For the text-containing cell, return its midpoint in (x, y) coordinate format. 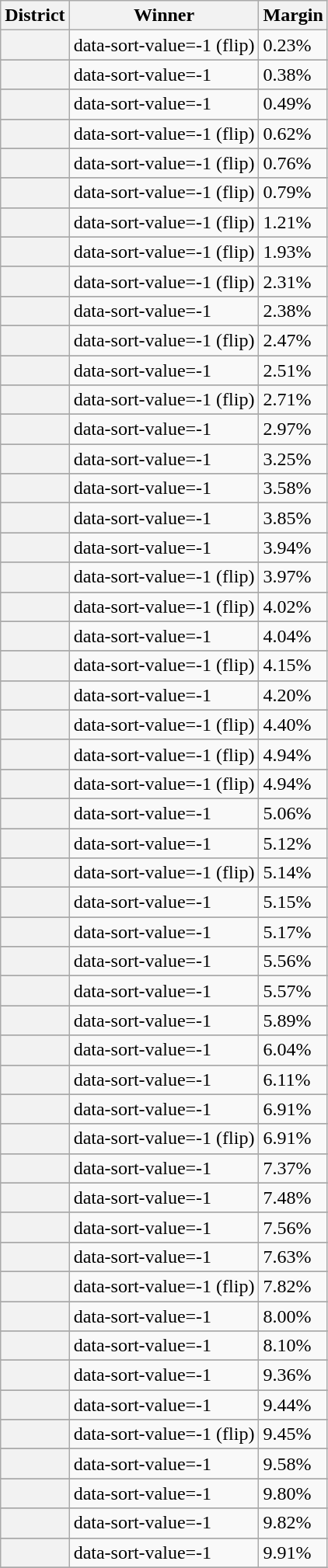
3.58% (293, 488)
2.38% (293, 311)
2.97% (293, 429)
9.80% (293, 1493)
9.91% (293, 1552)
2.31% (293, 281)
9.36% (293, 1375)
5.56% (293, 961)
5.12% (293, 843)
5.06% (293, 813)
2.47% (293, 340)
4.40% (293, 725)
3.85% (293, 518)
5.57% (293, 991)
3.25% (293, 459)
2.71% (293, 400)
District (35, 16)
6.04% (293, 1050)
7.48% (293, 1198)
9.58% (293, 1464)
5.89% (293, 1020)
2.51% (293, 370)
0.76% (293, 163)
0.62% (293, 134)
7.82% (293, 1286)
5.14% (293, 873)
7.63% (293, 1257)
9.45% (293, 1434)
1.93% (293, 252)
Margin (293, 16)
9.44% (293, 1405)
3.94% (293, 548)
5.17% (293, 932)
3.97% (293, 577)
9.82% (293, 1523)
0.49% (293, 104)
4.15% (293, 666)
4.04% (293, 636)
0.38% (293, 75)
4.02% (293, 607)
7.56% (293, 1227)
Winner (164, 16)
4.20% (293, 695)
8.00% (293, 1316)
0.23% (293, 45)
5.15% (293, 902)
8.10% (293, 1346)
1.21% (293, 222)
7.37% (293, 1168)
0.79% (293, 193)
6.11% (293, 1080)
